Output the [X, Y] coordinate of the center of the cell containing the given text.  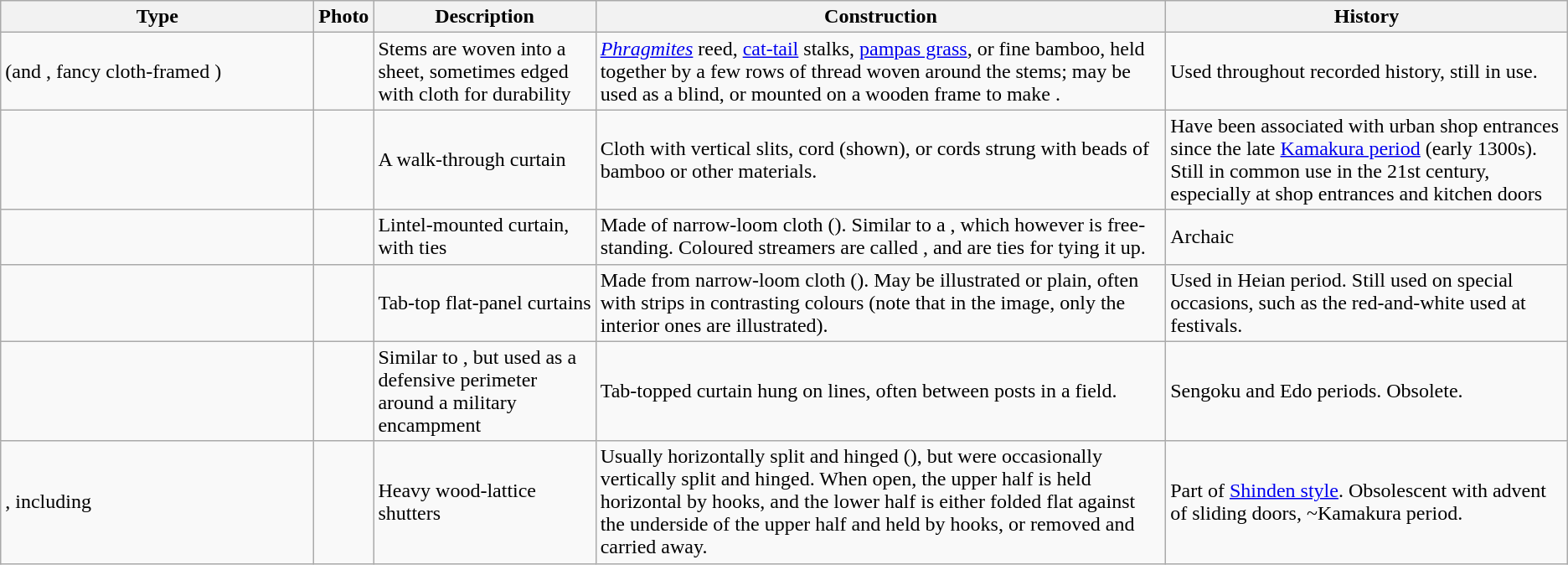
Construction [881, 17]
History [1367, 17]
Tab-top flat-panel curtains [484, 303]
Sengoku and Edo periods. Obsolete. [1367, 391]
Cloth with vertical slits, cord (shown), or cords strung with beads of bamboo or other materials. [881, 159]
Part of Shinden style. Obsolescent with advent of sliding doors, ~Kamakura period. [1367, 502]
Tab-topped curtain hung on lines, often between posts in a field. [881, 391]
Photo [343, 17]
Lintel-mounted curtain, with ties [484, 236]
Used throughout recorded history, still in use. [1367, 71]
Heavy wood-lattice shutters [484, 502]
(and , fancy cloth-framed ) [157, 71]
Archaic [1367, 236]
Made of narrow-loom cloth (). Similar to a , which however is free-standing. Coloured streamers are called , and are ties for tying it up. [881, 236]
Type [157, 17]
Description [484, 17]
Used in Heian period. Still used on special occasions, such as the red-and-white used at festivals. [1367, 303]
Similar to , but used as a defensive perimeter around a military encampment [484, 391]
A walk-through curtain [484, 159]
Stems are woven into a sheet, sometimes edged with cloth for durability [484, 71]
, including [157, 502]
